Locate the cell with the specified text and output its (x, y) center coordinate. 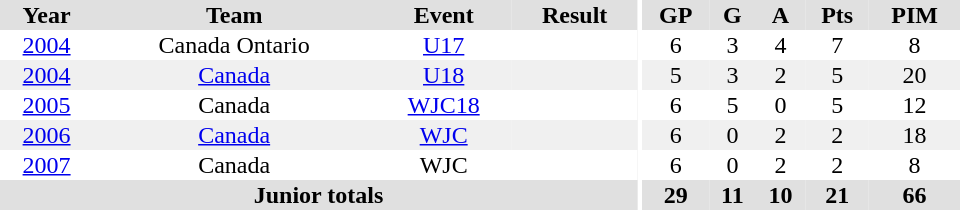
U17 (444, 45)
Event (444, 15)
WJC18 (444, 105)
GP (676, 15)
Result (574, 15)
10 (780, 195)
21 (837, 195)
12 (914, 105)
Team (234, 15)
Junior totals (318, 195)
Year (46, 15)
29 (676, 195)
2006 (46, 135)
2005 (46, 105)
U18 (444, 75)
18 (914, 135)
11 (732, 195)
Canada Ontario (234, 45)
Pts (837, 15)
7 (837, 45)
G (732, 15)
66 (914, 195)
4 (780, 45)
20 (914, 75)
A (780, 15)
2007 (46, 165)
PIM (914, 15)
